Return the (x, y) coordinate for the center point of the cell that contains the specified text.  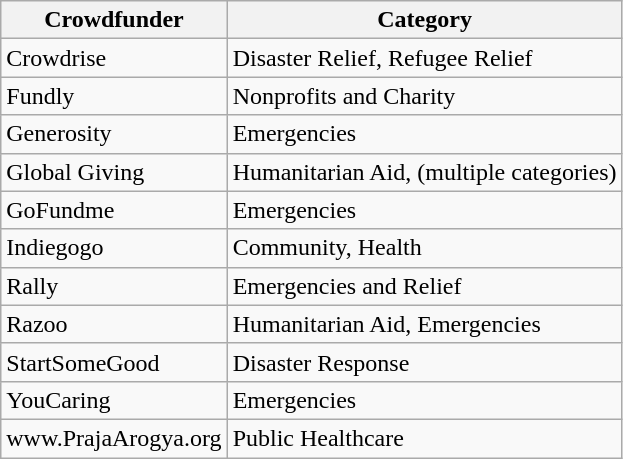
Generosity (114, 134)
Global Giving (114, 172)
Crowdrise (114, 58)
Razoo (114, 324)
GoFundme (114, 210)
Rally (114, 286)
Public Healthcare (424, 438)
Category (424, 20)
StartSomeGood (114, 362)
www.PrajaArogya.org (114, 438)
Crowdfunder (114, 20)
Nonprofits and Charity (424, 96)
Community, Health (424, 248)
Humanitarian Aid, (multiple categories) (424, 172)
Emergencies and Relief (424, 286)
Indiegogo (114, 248)
Disaster Relief, Refugee Relief (424, 58)
Disaster Response (424, 362)
Fundly (114, 96)
YouCaring (114, 400)
Humanitarian Aid, Emergencies (424, 324)
